For the text-containing cell, return its midpoint in [X, Y] coordinate format. 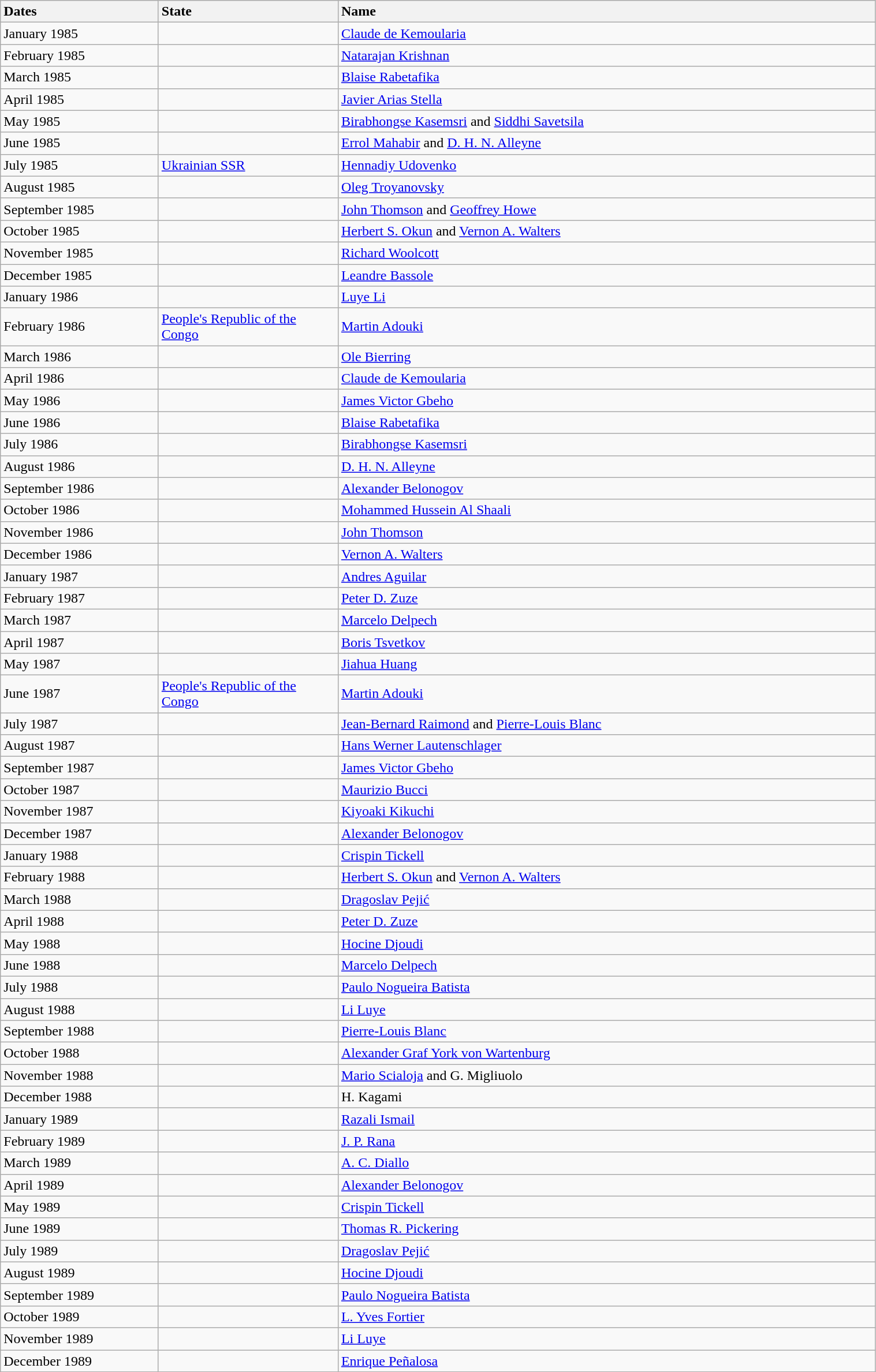
June 1989 [80, 1229]
December 1988 [80, 1097]
July 1988 [80, 987]
June 1988 [80, 965]
March 1986 [80, 357]
Name [606, 12]
Maurizio Bucci [606, 790]
May 1985 [80, 121]
Hennadiy Udovenko [606, 165]
Vernon A. Walters [606, 554]
August 1987 [80, 746]
November 1986 [80, 532]
Richard Woolcott [606, 253]
Errol Mahabir and D. H. N. Alleyne [606, 143]
August 1986 [80, 466]
January 1987 [80, 576]
John Thomson and Geoffrey Howe [606, 209]
June 1985 [80, 143]
July 1986 [80, 444]
February 1988 [80, 877]
October 1985 [80, 231]
March 1985 [80, 77]
L. Yves Fortier [606, 1317]
Birabhongse Kasemsri and Siddhi Savetsila [606, 121]
Thomas R. Pickering [606, 1229]
November 1987 [80, 812]
Oleg Troyanovsky [606, 187]
Alexander Graf York von Wartenburg [606, 1053]
November 1988 [80, 1075]
Razali Ismail [606, 1119]
Birabhongse Kasemsri [606, 444]
May 1988 [80, 943]
D. H. N. Alleyne [606, 466]
December 1989 [80, 1360]
Pierre-Louis Blanc [606, 1031]
Hans Werner Lautenschlager [606, 746]
October 1989 [80, 1317]
July 1985 [80, 165]
Kiyoaki Kikuchi [606, 812]
Andres Aguilar [606, 576]
June 1986 [80, 423]
Natarajan Krishnan [606, 55]
Jean-Bernard Raimond and Pierre-Louis Blanc [606, 724]
Enrique Peñalosa [606, 1360]
May 1989 [80, 1207]
J. P. Rana [606, 1141]
April 1987 [80, 642]
March 1988 [80, 899]
July 1987 [80, 724]
Dates [80, 12]
Boris Tsvetkov [606, 642]
Mohammed Hussein Al Shaali [606, 510]
September 1989 [80, 1295]
February 1985 [80, 55]
July 1989 [80, 1251]
November 1985 [80, 253]
December 1985 [80, 275]
April 1986 [80, 379]
H. Kagami [606, 1097]
September 1988 [80, 1031]
Jiahua Huang [606, 664]
August 1988 [80, 1010]
October 1988 [80, 1053]
September 1987 [80, 768]
April 1985 [80, 99]
January 1989 [80, 1119]
December 1987 [80, 833]
John Thomson [606, 532]
June 1987 [80, 694]
January 1986 [80, 297]
October 1987 [80, 790]
December 1986 [80, 554]
March 1989 [80, 1163]
February 1987 [80, 598]
A. C. Diallo [606, 1163]
April 1989 [80, 1185]
October 1986 [80, 510]
May 1987 [80, 664]
February 1989 [80, 1141]
Ole Bierring [606, 357]
Leandre Bassole [606, 275]
State [248, 12]
November 1989 [80, 1339]
May 1986 [80, 401]
April 1988 [80, 921]
Ukrainian SSR [248, 165]
September 1986 [80, 488]
January 1985 [80, 33]
February 1986 [80, 327]
January 1988 [80, 855]
Javier Arias Stella [606, 99]
Mario Scialoja and G. Migliuolo [606, 1075]
September 1985 [80, 209]
August 1989 [80, 1273]
March 1987 [80, 620]
Luye Li [606, 297]
August 1985 [80, 187]
